Detect which cell encompasses the target text, then output its [X, Y] center coordinate. 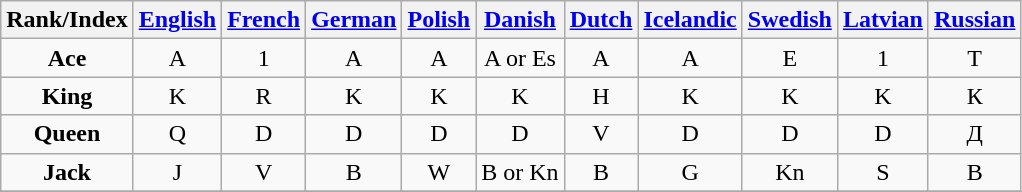
Russian [974, 20]
Polish [439, 20]
Q [177, 134]
King [67, 96]
E [790, 58]
Rank/Index [67, 20]
Ace [67, 58]
B or Kn [520, 172]
Т [974, 58]
German [354, 20]
Dutch [601, 20]
Jack [67, 172]
Kn [790, 172]
Queen [67, 134]
В [974, 172]
Icelandic [690, 20]
English [177, 20]
Swedish [790, 20]
A or Es [520, 58]
К [974, 96]
Latvian [882, 20]
W [439, 172]
R [264, 96]
J [177, 172]
Danish [520, 20]
S [882, 172]
H [601, 96]
French [264, 20]
G [690, 172]
Д [974, 134]
